From the cell containing the given text, extract its center point as (X, Y) coordinate. 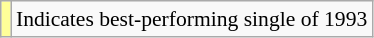
Indicates best-performing single of 1993 (192, 19)
